Return [x, y] of the center of cell containing provided text 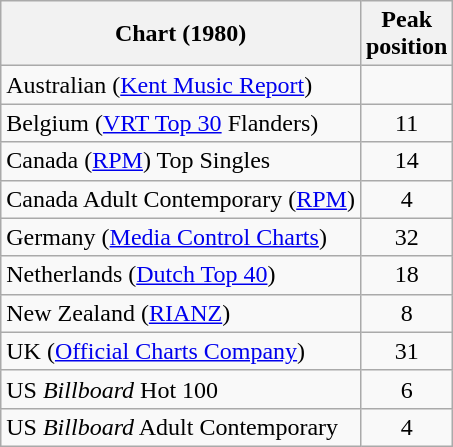
32 [406, 237]
Peakposition [406, 34]
Chart (1980) [181, 34]
31 [406, 351]
6 [406, 389]
UK (Official Charts Company) [181, 351]
Germany (Media Control Charts) [181, 237]
US Billboard Hot 100 [181, 389]
New Zealand (RIANZ) [181, 313]
Canada Adult Contemporary (RPM) [181, 199]
Belgium (VRT Top 30 Flanders) [181, 123]
8 [406, 313]
18 [406, 275]
Canada (RPM) Top Singles [181, 161]
Netherlands (Dutch Top 40) [181, 275]
11 [406, 123]
US Billboard Adult Contemporary [181, 427]
14 [406, 161]
Australian (Kent Music Report) [181, 85]
